Capture the cell that displays the provided text and extract its [X, Y] central coordinate. 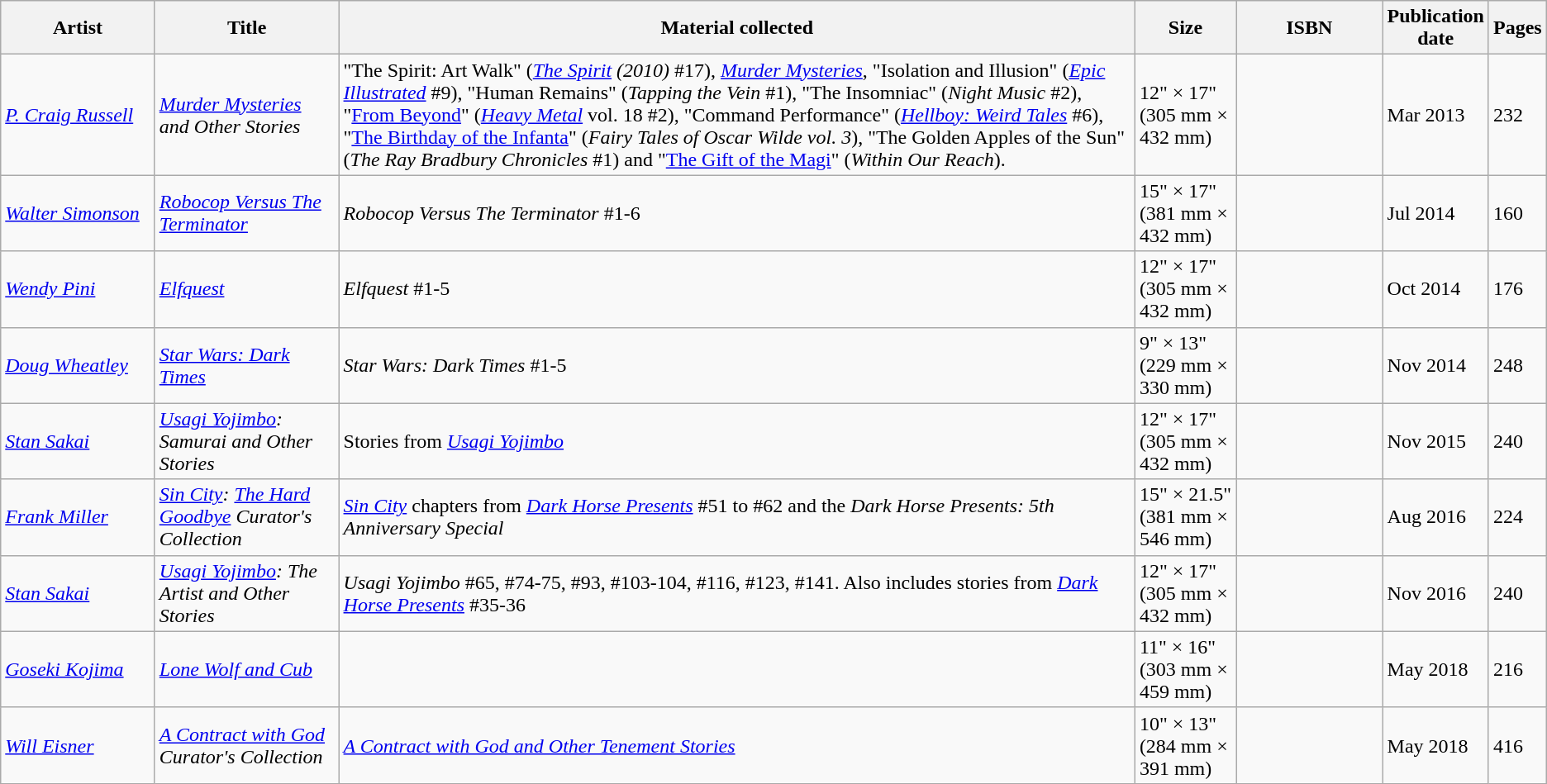
Artist [78, 28]
Nov 2016 [1435, 593]
Lone Wolf and Cub [246, 669]
176 [1517, 289]
10" × 13"(284 mm × 391 mm) [1185, 745]
Nov 2015 [1435, 441]
Wendy Pini [78, 289]
Elfquest #1-5 [737, 289]
Doug Wheatley [78, 365]
Usagi Yojimbo: Samurai and Other Stories [246, 441]
Pages [1517, 28]
Usagi Yojimbo: The Artist and Other Stories [246, 593]
Oct 2014 [1435, 289]
Goseki Kojima [78, 669]
Elfquest [246, 289]
Publication date [1435, 28]
232 [1517, 115]
Title [246, 28]
Usagi Yojimbo #65, #74-75, #93, #103-104, #116, #123, #141. Also includes stories from Dark Horse Presents #35-36 [737, 593]
15" × 17"(381 mm × 432 mm) [1185, 213]
Robocop Versus The Terminator #1-6 [737, 213]
Jul 2014 [1435, 213]
Will Eisner [78, 745]
Aug 2016 [1435, 517]
Sin City chapters from Dark Horse Presents #51 to #62 and the Dark Horse Presents: 5th Anniversary Special [737, 517]
216 [1517, 669]
416 [1517, 745]
248 [1517, 365]
A Contract with God and Other Tenement Stories [737, 745]
160 [1517, 213]
224 [1517, 517]
Walter Simonson [78, 213]
9" × 13"(229 mm × 330 mm) [1185, 365]
Murder Mysteries and Other Stories [246, 115]
Nov 2014 [1435, 365]
A Contract with God Curator's Collection [246, 745]
Frank Miller [78, 517]
Star Wars: Dark Times #1-5 [737, 365]
Sin City: The Hard Goodbye Curator's Collection [246, 517]
ISBN [1309, 28]
P. Craig Russell [78, 115]
Stories from Usagi Yojimbo [737, 441]
Star Wars: Dark Times [246, 365]
Material collected [737, 28]
Mar 2013 [1435, 115]
15" × 21.5"(381 mm × 546 mm) [1185, 517]
Robocop Versus The Terminator [246, 213]
Size [1185, 28]
11" × 16"(303 mm × 459 mm) [1185, 669]
